Detect which cell encompasses the target text, then output its (X, Y) center coordinate. 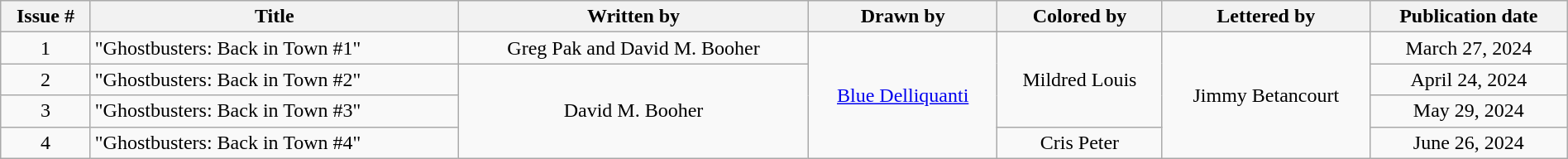
1 (46, 48)
Colored by (1080, 17)
Drawn by (903, 17)
Mildred Louis (1080, 79)
Greg Pak and David M. Booher (633, 48)
June 26, 2024 (1469, 142)
Lettered by (1265, 17)
Cris Peter (1080, 142)
3 (46, 111)
March 27, 2024 (1469, 48)
"Ghostbusters: Back in Town #1" (275, 48)
Blue Delliquanti (903, 95)
Title (275, 17)
Issue # (46, 17)
David M. Booher (633, 111)
2 (46, 79)
4 (46, 142)
Written by (633, 17)
"Ghostbusters: Back in Town #2" (275, 79)
Jimmy Betancourt (1265, 95)
April 24, 2024 (1469, 79)
Publication date (1469, 17)
"Ghostbusters: Back in Town #4" (275, 142)
May 29, 2024 (1469, 111)
"Ghostbusters: Back in Town #3" (275, 111)
